Identify which cell holds the provided text, then report its [X, Y] central coordinate. 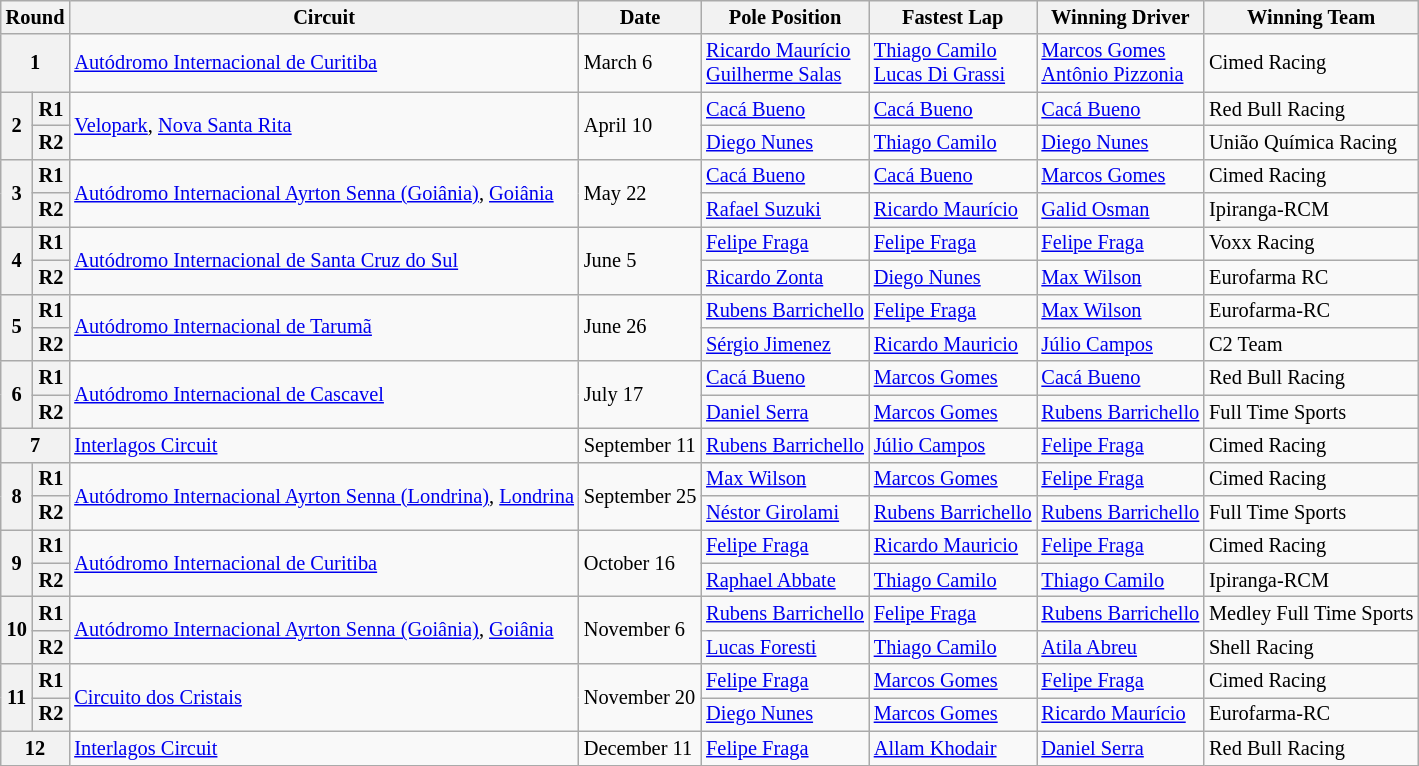
July 17 [640, 394]
C2 Team [1311, 344]
Round [36, 17]
Shell Racing [1311, 647]
4 [17, 260]
12 [36, 748]
May 22 [640, 192]
Pole Position [785, 17]
Winning Driver [1120, 17]
Ricardo Zonta [785, 277]
6 [17, 394]
October 16 [640, 562]
Atila Abreu [1120, 647]
Circuito dos Cristais [324, 698]
Thiago Camilo Lucas Di Grassi [953, 63]
Medley Full Time Sports [1311, 613]
Allam Khodair [953, 748]
Fastest Lap [953, 17]
Marcos Gomes Antônio Pizzonia [1120, 63]
November 6 [640, 630]
União Química Racing [1311, 142]
Voxx Racing [1311, 243]
Néstor Girolami [785, 513]
Circuit [324, 17]
Autódromo Internacional de Cascavel [324, 394]
June 5 [640, 260]
April 10 [640, 126]
Ricardo Maurício Guilherme Salas [785, 63]
Rafael Suzuki [785, 210]
3 [17, 192]
September 11 [640, 445]
2 [17, 126]
Autódromo Internacional de Santa Cruz do Sul [324, 260]
Velopark, Nova Santa Rita [324, 126]
11 [17, 698]
Autódromo Internacional Ayrton Senna (Londrina), Londrina [324, 496]
Lucas Foresti [785, 647]
September 25 [640, 496]
Autódromo Internacional de Tarumã [324, 328]
Date [640, 17]
March 6 [640, 63]
9 [17, 562]
December 11 [640, 748]
10 [17, 630]
Winning Team [1311, 17]
Raphael Abbate [785, 580]
5 [17, 328]
Galid Osman [1120, 210]
November 20 [640, 698]
June 26 [640, 328]
Eurofarma RC [1311, 277]
7 [36, 445]
1 [36, 63]
Sérgio Jimenez [785, 344]
8 [17, 496]
